From the cell containing the given text, extract its center point as [x, y] coordinate. 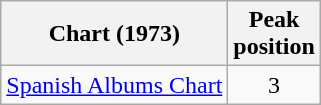
Spanish Albums Chart [114, 85]
3 [274, 85]
Chart (1973) [114, 34]
Peakposition [274, 34]
